Determine the [X, Y] coordinate at the center of the cell enclosing the given text.  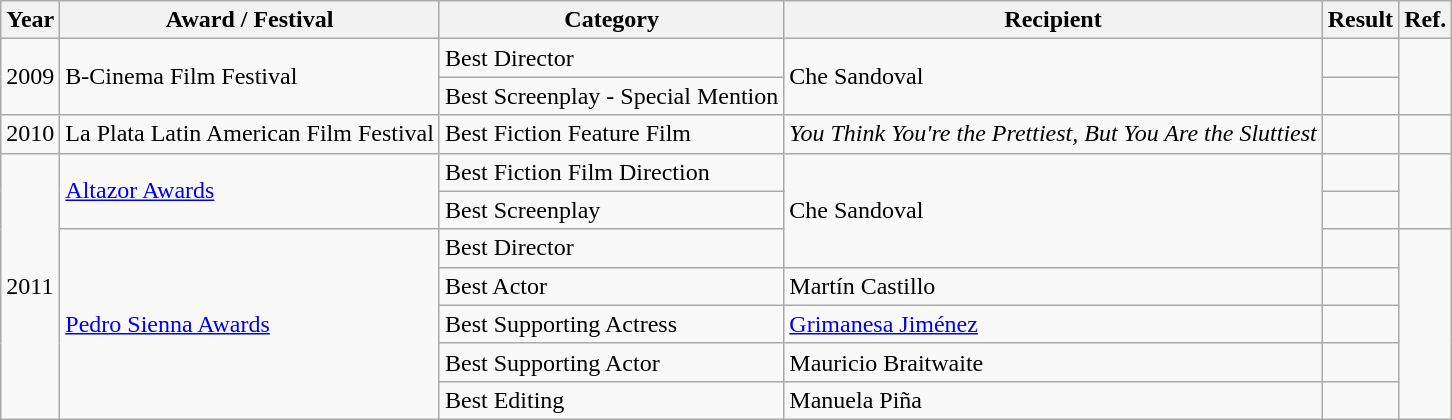
Award / Festival [250, 20]
Mauricio Braitwaite [1053, 362]
You Think You're the Prettiest, But You Are the Sluttiest [1053, 134]
Pedro Sienna Awards [250, 324]
Best Supporting Actor [611, 362]
Manuela Piña [1053, 400]
Best Supporting Actress [611, 324]
2010 [30, 134]
Best Screenplay [611, 210]
Martín Castillo [1053, 286]
B-Cinema Film Festival [250, 77]
Best Actor [611, 286]
Grimanesa Jiménez [1053, 324]
Recipient [1053, 20]
Category [611, 20]
2009 [30, 77]
2011 [30, 286]
Result [1360, 20]
Altazor Awards [250, 191]
Best Screenplay - Special Mention [611, 96]
Year [30, 20]
Ref. [1426, 20]
Best Fiction Film Direction [611, 172]
La Plata Latin American Film Festival [250, 134]
Best Editing [611, 400]
Best Fiction Feature Film [611, 134]
